Detect which cell encompasses the target text, then output its [x, y] center coordinate. 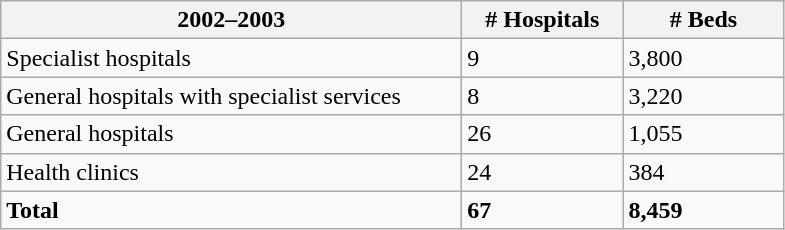
3,800 [704, 58]
384 [704, 172]
General hospitals [232, 134]
9 [542, 58]
8,459 [704, 210]
3,220 [704, 96]
General hospitals with specialist services [232, 96]
Specialist hospitals [232, 58]
Health clinics [232, 172]
26 [542, 134]
24 [542, 172]
Total [232, 210]
1,055 [704, 134]
2002–2003 [232, 20]
8 [542, 96]
# Hospitals [542, 20]
# Beds [704, 20]
67 [542, 210]
